Return [x, y] of the center of cell containing provided text 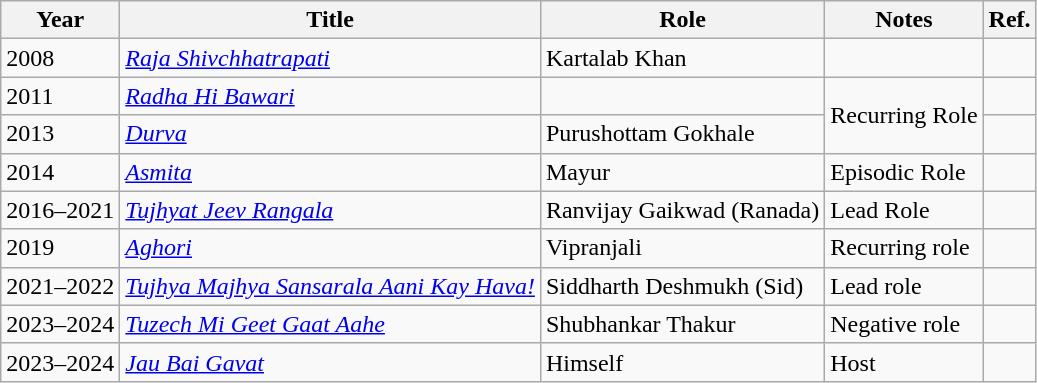
Siddharth Deshmukh (Sid) [682, 286]
Vipranjali [682, 248]
Tuzech Mi Geet Gaat Aahe [330, 324]
Purushottam Gokhale [682, 134]
2014 [60, 172]
Aghori [330, 248]
Negative role [904, 324]
Lead Role [904, 210]
Shubhankar Thakur [682, 324]
2008 [60, 58]
Year [60, 20]
Recurring role [904, 248]
Raja Shivchhatrapati [330, 58]
2019 [60, 248]
Kartalab Khan [682, 58]
Ranvijay Gaikwad (Ranada) [682, 210]
Notes [904, 20]
2013 [60, 134]
Ref. [1010, 20]
Radha Hi Bawari [330, 96]
Tujhyat Jeev Rangala [330, 210]
Title [330, 20]
Jau Bai Gavat [330, 362]
Episodic Role [904, 172]
2016–2021 [60, 210]
Lead role [904, 286]
Himself [682, 362]
Host [904, 362]
Recurring Role [904, 115]
2021–2022 [60, 286]
Mayur [682, 172]
2011 [60, 96]
Tujhya Majhya Sansarala Aani Kay Hava! [330, 286]
Asmita [330, 172]
Role [682, 20]
Durva [330, 134]
